Detect which cell encompasses the target text, then output its (x, y) center coordinate. 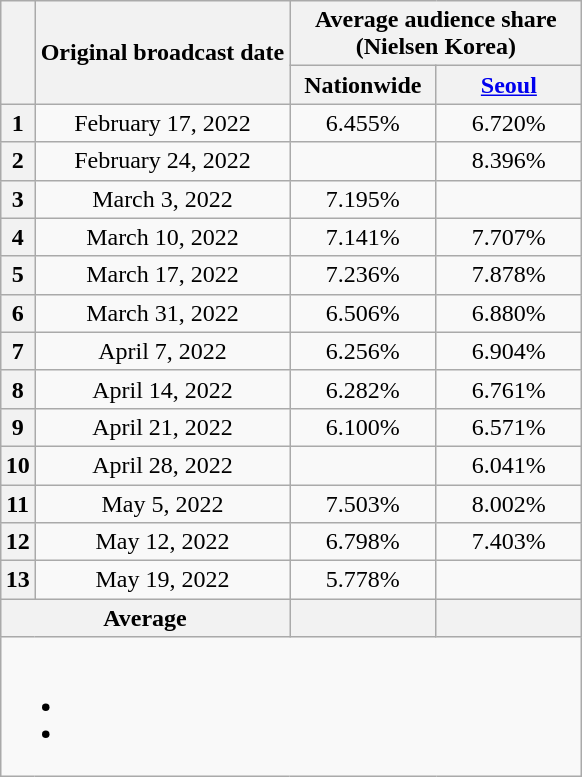
2 (18, 161)
Nationwide (363, 85)
7.236% (363, 275)
7.141% (363, 237)
6.256% (363, 351)
6.761% (509, 389)
4 (18, 237)
Original broadcast date (162, 52)
6.880% (509, 313)
7.707% (509, 237)
12 (18, 542)
6.282% (363, 389)
April 21, 2022 (162, 427)
8 (18, 389)
5.778% (363, 580)
February 17, 2022 (162, 123)
May 5, 2022 (162, 503)
6 (18, 313)
13 (18, 580)
April 14, 2022 (162, 389)
6.455% (363, 123)
March 31, 2022 (162, 313)
Seoul (509, 85)
3 (18, 199)
March 10, 2022 (162, 237)
7.195% (363, 199)
8.002% (509, 503)
Average audience share(Nielsen Korea) (436, 34)
May 19, 2022 (162, 580)
7.878% (509, 275)
7.403% (509, 542)
1 (18, 123)
9 (18, 427)
March 3, 2022 (162, 199)
6.100% (363, 427)
April 28, 2022 (162, 465)
6.571% (509, 427)
6.720% (509, 123)
11 (18, 503)
Average (145, 618)
8.396% (509, 161)
7.503% (363, 503)
6.506% (363, 313)
6.041% (509, 465)
6.798% (363, 542)
March 17, 2022 (162, 275)
May 12, 2022 (162, 542)
6.904% (509, 351)
April 7, 2022 (162, 351)
7 (18, 351)
5 (18, 275)
February 24, 2022 (162, 161)
10 (18, 465)
